Return (x, y) of the center of cell containing provided text 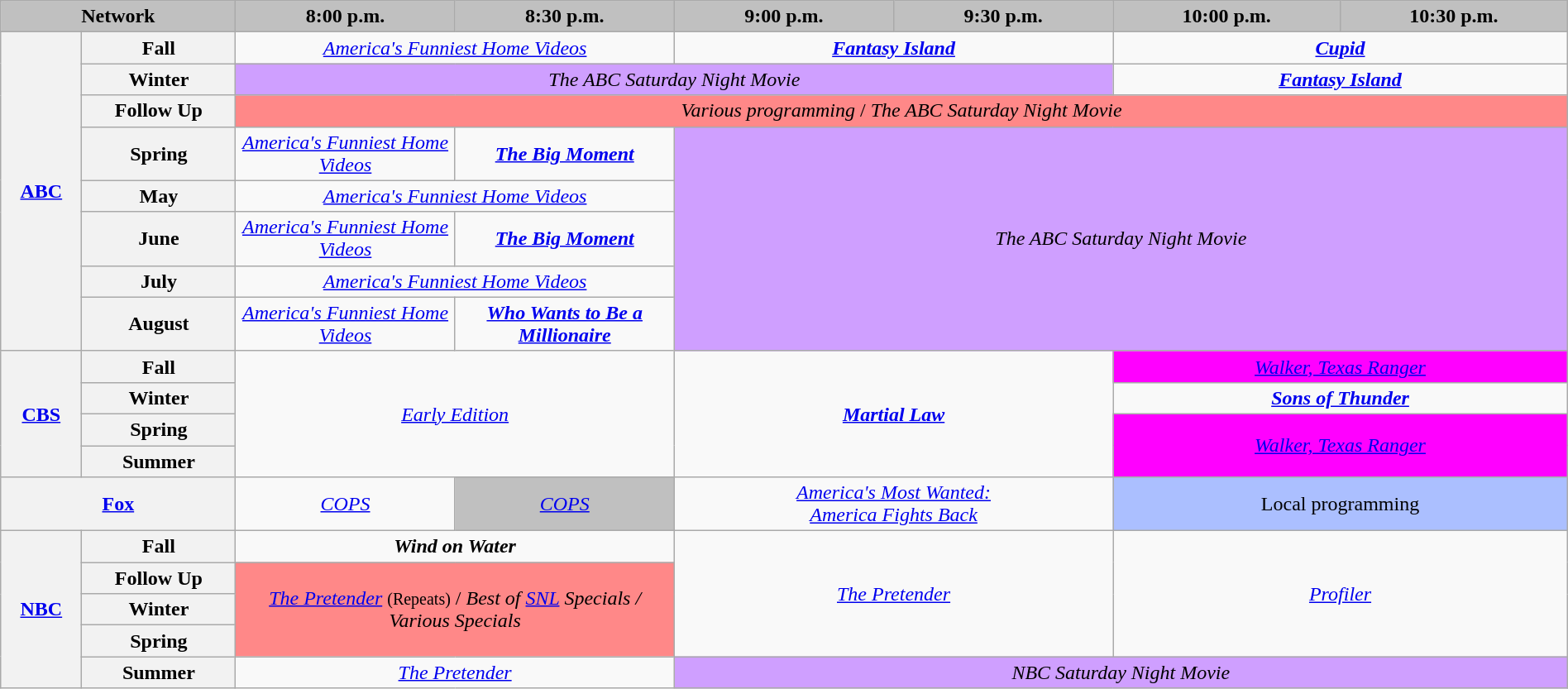
9:30 p.m. (1004, 17)
July (159, 281)
May (159, 196)
NBC Saturday Night Movie (1121, 672)
June (159, 238)
America's Most Wanted:America Fights Back (893, 505)
8:00 p.m. (346, 17)
Profiler (1340, 594)
Network (118, 17)
10:00 p.m. (1227, 17)
Local programming (1340, 505)
ABC (41, 192)
The Pretender (Repeats) / Best of SNL Specials / Various Specials (455, 610)
Early Edition (455, 414)
CBS (41, 414)
Sons of Thunder (1340, 398)
August (159, 324)
9:00 p.m. (784, 17)
Cupid (1340, 48)
8:30 p.m. (564, 17)
Wind on Water (455, 547)
NBC (41, 610)
Various programming / The ABC Saturday Night Movie (901, 111)
Who Wants to Be a Millionaire (564, 324)
Martial Law (893, 414)
10:30 p.m. (1454, 17)
Fox (118, 505)
